Return [X, Y] of the center of cell containing provided text 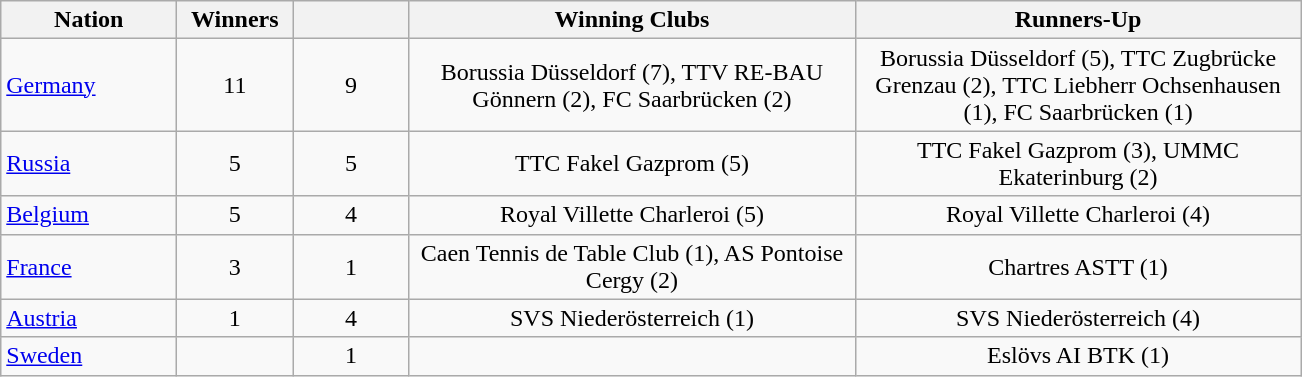
Royal Villette Charleroi (4) [1078, 215]
TTC Fakel Gazprom (5) [632, 164]
France [89, 266]
Austria [89, 318]
TTC Fakel Gazprom (3), UMMC Ekaterinburg (2) [1078, 164]
Germany [89, 85]
9 [351, 85]
Sweden [89, 356]
Caen Tennis de Table Club (1), AS Pontoise Cergy (2) [632, 266]
Borussia Düsseldorf (7), TTV RE-BAU Gönnern (2), FC Saarbrücken (2) [632, 85]
Chartres ASTT (1) [1078, 266]
Royal Villette Charleroi (5) [632, 215]
11 [235, 85]
SVS Niederösterreich (1) [632, 318]
Nation [89, 20]
Winning Clubs [632, 20]
Borussia Düsseldorf (5), TTC Zugbrücke Grenzau (2), TTC Liebherr Ochsenhausen (1), FC Saarbrücken (1) [1078, 85]
Russia [89, 164]
Winners [235, 20]
SVS Niederösterreich (4) [1078, 318]
Belgium [89, 215]
Runners-Up [1078, 20]
Eslövs AI BTK (1) [1078, 356]
3 [235, 266]
